Output the (x, y) coordinate of the center of the cell containing the given text.  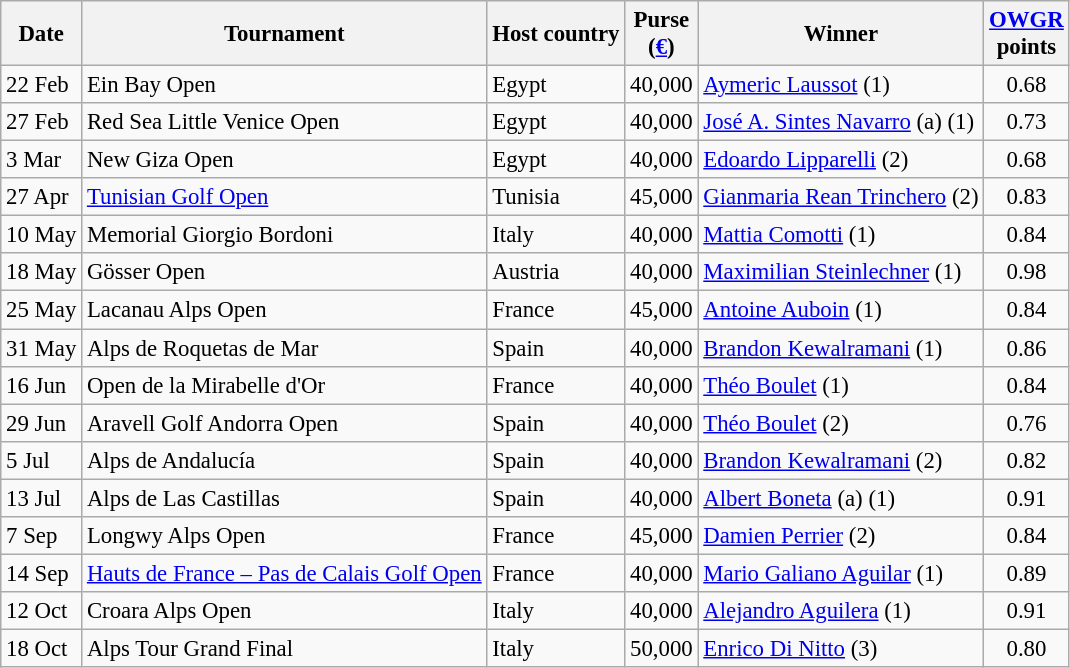
Hauts de France – Pas de Calais Golf Open (284, 573)
Aravell Golf Andorra Open (284, 423)
Mario Galiano Aguilar (1) (841, 573)
13 Jul (42, 498)
0.73 (1026, 122)
31 May (42, 348)
Brandon Kewalramani (1) (841, 348)
Damien Perrier (2) (841, 536)
Croara Alps Open (284, 611)
7 Sep (42, 536)
Brandon Kewalramani (2) (841, 460)
Théo Boulet (2) (841, 423)
50,000 (662, 648)
Tournament (284, 34)
Antoine Auboin (1) (841, 310)
New Giza Open (284, 160)
Enrico Di Nitto (3) (841, 648)
Maximilian Steinlechner (1) (841, 273)
Alps de Las Castillas (284, 498)
Tunisia (556, 197)
27 Feb (42, 122)
0.86 (1026, 348)
3 Mar (42, 160)
José A. Sintes Navarro (a) (1) (841, 122)
Edoardo Lipparelli (2) (841, 160)
0.83 (1026, 197)
18 Oct (42, 648)
27 Apr (42, 197)
Austria (556, 273)
18 May (42, 273)
Aymeric Laussot (1) (841, 85)
Alps Tour Grand Final (284, 648)
0.89 (1026, 573)
Longwy Alps Open (284, 536)
0.82 (1026, 460)
10 May (42, 235)
14 Sep (42, 573)
Purse(€) (662, 34)
29 Jun (42, 423)
16 Jun (42, 385)
Red Sea Little Venice Open (284, 122)
Albert Boneta (a) (1) (841, 498)
Théo Boulet (1) (841, 385)
0.76 (1026, 423)
Alejandro Aguilera (1) (841, 611)
OWGRpoints (1026, 34)
Tunisian Golf Open (284, 197)
Gianmaria Rean Trinchero (2) (841, 197)
25 May (42, 310)
Alps de Andalucía (284, 460)
Lacanau Alps Open (284, 310)
0.80 (1026, 648)
Memorial Giorgio Bordoni (284, 235)
5 Jul (42, 460)
Open de la Mirabelle d'Or (284, 385)
Winner (841, 34)
Ein Bay Open (284, 85)
Host country (556, 34)
Date (42, 34)
0.98 (1026, 273)
12 Oct (42, 611)
22 Feb (42, 85)
Gösser Open (284, 273)
Alps de Roquetas de Mar (284, 348)
Mattia Comotti (1) (841, 235)
